Pinpoint the cell where the given text exists, returning its [X, Y] midpoint coordinate. 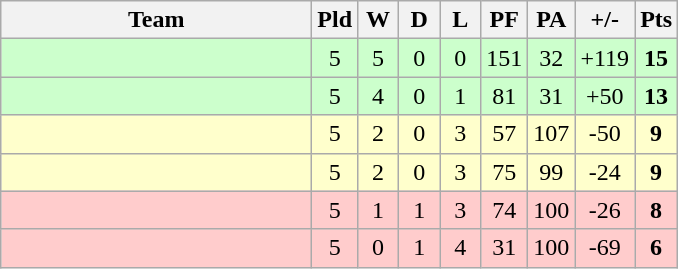
-50 [605, 134]
PA [552, 20]
107 [552, 134]
13 [656, 96]
32 [552, 58]
L [460, 20]
-69 [605, 248]
81 [504, 96]
75 [504, 172]
+/- [605, 20]
Pld [335, 20]
D [420, 20]
15 [656, 58]
151 [504, 58]
+50 [605, 96]
57 [504, 134]
8 [656, 210]
-24 [605, 172]
99 [552, 172]
W [378, 20]
Team [156, 20]
-26 [605, 210]
+119 [605, 58]
PF [504, 20]
6 [656, 248]
Pts [656, 20]
74 [504, 210]
